Return [X, Y] of the center of cell containing provided text 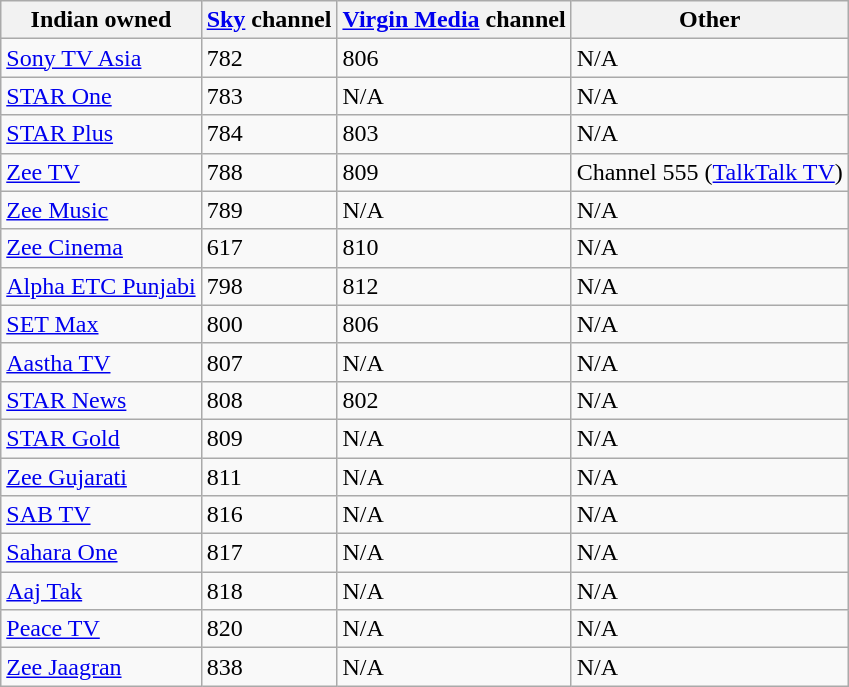
STAR Plus [101, 134]
Aastha TV [101, 362]
SET Max [101, 324]
803 [454, 134]
STAR One [101, 96]
Virgin Media channel [454, 20]
Indian owned [101, 20]
807 [269, 362]
Zee Gujarati [101, 477]
Zee Music [101, 210]
800 [269, 324]
Other [710, 20]
784 [269, 134]
STAR Gold [101, 438]
808 [269, 400]
Sahara One [101, 553]
Zee Jaagran [101, 667]
Sony TV Asia [101, 58]
817 [269, 553]
810 [454, 248]
Aaj Tak [101, 591]
Channel 555 (TalkTalk TV) [710, 172]
782 [269, 58]
788 [269, 172]
Zee Cinema [101, 248]
820 [269, 629]
STAR News [101, 400]
798 [269, 286]
Alpha ETC Punjabi [101, 286]
816 [269, 515]
802 [454, 400]
783 [269, 96]
Peace TV [101, 629]
812 [454, 286]
Sky channel [269, 20]
SAB TV [101, 515]
Zee TV [101, 172]
617 [269, 248]
789 [269, 210]
811 [269, 477]
818 [269, 591]
838 [269, 667]
